Search for the cell housing the specified text and yield its (x, y) center coordinate. 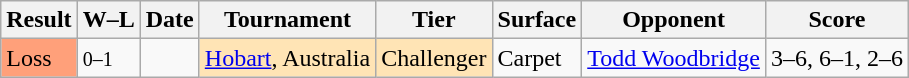
Hobart, Australia (287, 58)
Tier (434, 20)
Todd Woodbridge (674, 58)
Loss (39, 58)
Surface (537, 20)
Result (39, 20)
3–6, 6–1, 2–6 (836, 58)
Opponent (674, 20)
Carpet (537, 58)
Score (836, 20)
Challenger (434, 58)
W–L (108, 20)
0–1 (108, 58)
Date (170, 20)
Tournament (287, 20)
